Pinpoint the cell where the given text exists, returning its [X, Y] midpoint coordinate. 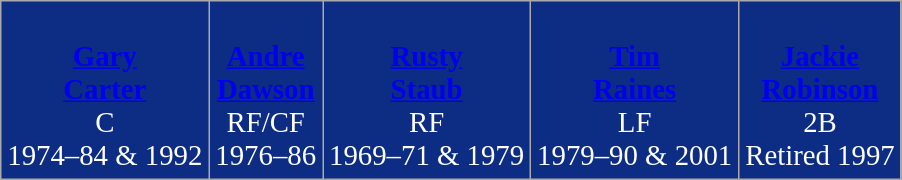
JackieRobinson2BRetired 1997 [820, 90]
AndreDawsonRF/CF1976–86 [266, 90]
RustyStaubRF1969–71 & 1979 [427, 90]
GaryCarterC1974–84 & 1992 [105, 90]
TimRainesLF1979–90 & 2001 [635, 90]
